Locate the cell with the specified text and output its [X, Y] center coordinate. 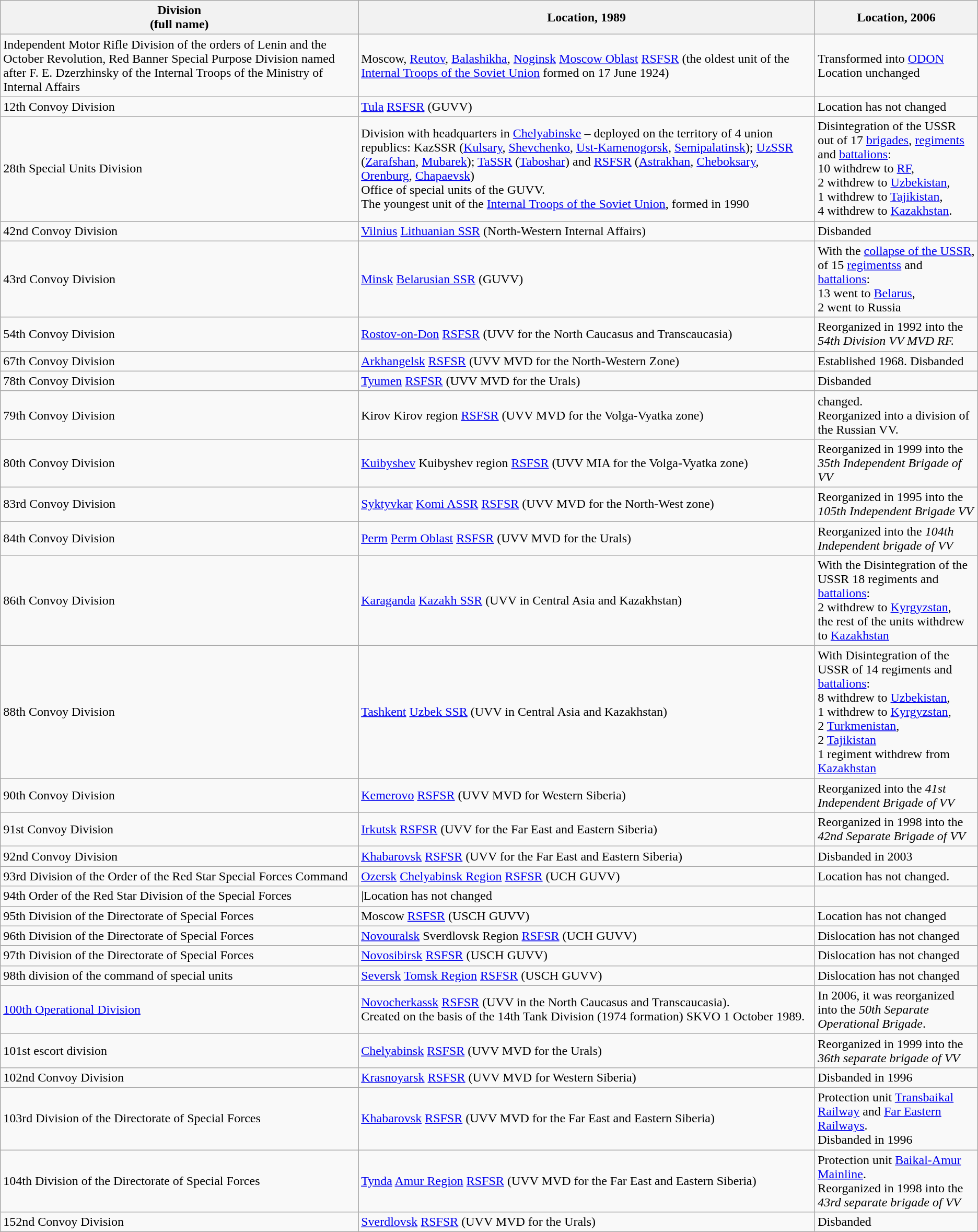
Reorganized in 1992 into the 54th Division VV MVD RF. [896, 334]
88th Convoy Division [180, 712]
83rd Convoy Division [180, 504]
102nd Convoy Division [180, 1077]
78th Convoy Division [180, 381]
Established 1968. Disbanded [896, 361]
Seversk Tomsk Region RSFSR (USCH GUVV) [587, 975]
Reorganized in 1999 into the 35th Independent Brigade of VV [896, 463]
104th Division of the Directorate of Special Forces [180, 1181]
28th Special Units Division [180, 169]
Moscow RSFSR (USCH GUVV) [587, 916]
Kemerovo RSFSR (UVV MVD for Western Siberia) [587, 795]
Division(full name) [180, 18]
Moscow, Reutov, Balashikha, Noginsk Moscow Oblast RSFSR (the oldest unit of the Internal Troops of the Soviet Union formed on 17 June 1924) [587, 66]
67th Convoy Division [180, 361]
79th Convoy Division [180, 415]
84th Convoy Division [180, 538]
Reorganized into the 41st Independent Brigade of VV [896, 795]
42nd Convoy Division [180, 231]
Tashkent Uzbek SSR (UVV in Central Asia and Kazakhstan) [587, 712]
Reorganized in 1995 into the 105th Independent Brigade VV [896, 504]
91st Convoy Division [180, 830]
Perm Perm Oblast RSFSR (UVV MVD for the Urals) [587, 538]
Novouralsk Sverdlovsk Region RSFSR (UCH GUVV) [587, 936]
86th Convoy Division [180, 601]
Tula RSFSR (GUVV) [587, 107]
Location, 2006 [896, 18]
Khabarovsk RSFSR (UVV MVD for the Far East and Eastern Siberia) [587, 1118]
101st escort division [180, 1050]
152nd Convoy Division [180, 1222]
Kirov Kirov region RSFSR (UVV MVD for the Volga-Vyatka zone) [587, 415]
Kuibyshev Kuibyshev region RSFSR (UVV MIA for the Volga-Vyatka zone) [587, 463]
97th Division of the Directorate of Special Forces [180, 956]
100th Operational Division [180, 1009]
94th Order of the Red Star Division of the Special Forces [180, 896]
43rd Convoy Division [180, 279]
Reorganized in 1998 into the 42nd Separate Brigade of VV [896, 830]
95th Division of the Directorate of Special Forces [180, 916]
Transformed into ODON Location unchanged [896, 66]
Irkutsk RSFSR (UVV for the Far East and Eastern Siberia) [587, 830]
Location has not changed. [896, 876]
With the collapse of the USSR, of 15 regimentss and battalions: 13 went to Belarus, 2 went to Russia [896, 279]
Novosibirsk RSFSR (USCH GUVV) [587, 956]
changed.Reorganized into a division of the Russian VV. [896, 415]
Arkhangelsk RSFSR (UVV MVD for the North-Western Zone) [587, 361]
54th Convoy Division [180, 334]
In 2006, it was reorganized into the 50th Separate Operational Brigade. [896, 1009]
Khabarovsk RSFSR (UVV for the Far East and Eastern Siberia) [587, 856]
Vilnius Lithuanian SSR (North-Western Internal Affairs) [587, 231]
Tynda Amur Region RSFSR (UVV MVD for the Far East and Eastern Siberia) [587, 1181]
80th Convoy Division [180, 463]
Disbanded in 1996 [896, 1077]
92nd Convoy Division [180, 856]
103rd Division of the Directorate of Special Forces [180, 1118]
Krasnoyarsk RSFSR (UVV MVD for Western Siberia) [587, 1077]
Rostov-on-Don RSFSR (UVV for the North Caucasus and Transcaucasia) [587, 334]
Protection unit Transbaikal Railway and Far Eastern Railways.Disbanded in 1996 [896, 1118]
Ozersk Chelyabinsk Region RSFSR (UCH GUVV) [587, 876]
Sverdlovsk RSFSR (UVV MVD for the Urals) [587, 1222]
|Location has not changed [587, 896]
With the Disintegration of the USSR 18 regiments and battalions:2 withdrew to Kyrgyzstan,the rest of the units withdrew to Kazakhstan [896, 601]
Location, 1989 [587, 18]
Protection unit Baikal-Amur Mainline.Reorganized in 1998 into the 43rd separate brigade of VV [896, 1181]
90th Convoy Division [180, 795]
96th Division of the Directorate of Special Forces [180, 936]
Reorganized into the 104th Independent brigade of VV [896, 538]
98th division of the command of special units [180, 975]
Tyumen RSFSR (UVV MVD for the Urals) [587, 381]
12th Convoy Division [180, 107]
Disbanded in 2003 [896, 856]
Karaganda Kazakh SSR (UVV in Central Asia and Kazakhstan) [587, 601]
93rd Division of the Order of the Red Star Special Forces Command [180, 876]
Minsk Belarusian SSR (GUVV) [587, 279]
Chelyabinsk RSFSR (UVV MVD for the Urals) [587, 1050]
Syktyvkar Komi ASSR RSFSR (UVV MVD for the North-West zone) [587, 504]
Reorganized in 1999 into the 36th separate brigade of VV [896, 1050]
